For the text-containing cell, return its midpoint in [X, Y] coordinate format. 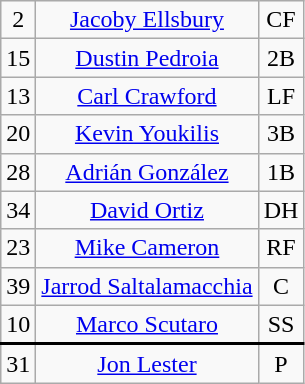
31 [18, 364]
Carl Crawford [147, 96]
23 [18, 248]
Adrián González [147, 172]
28 [18, 172]
C [281, 286]
3B [281, 134]
Marco Scutaro [147, 324]
2B [281, 58]
Jarrod Saltalamacchia [147, 286]
Jon Lester [147, 364]
LF [281, 96]
39 [18, 286]
SS [281, 324]
13 [18, 96]
CF [281, 20]
Jacoby Ellsbury [147, 20]
2 [18, 20]
David Ortiz [147, 210]
DH [281, 210]
RF [281, 248]
1B [281, 172]
10 [18, 324]
Mike Cameron [147, 248]
Dustin Pedroia [147, 58]
15 [18, 58]
34 [18, 210]
20 [18, 134]
P [281, 364]
Kevin Youkilis [147, 134]
